Find where the given text appears and provide that cell's center as [X, Y] coordinate. 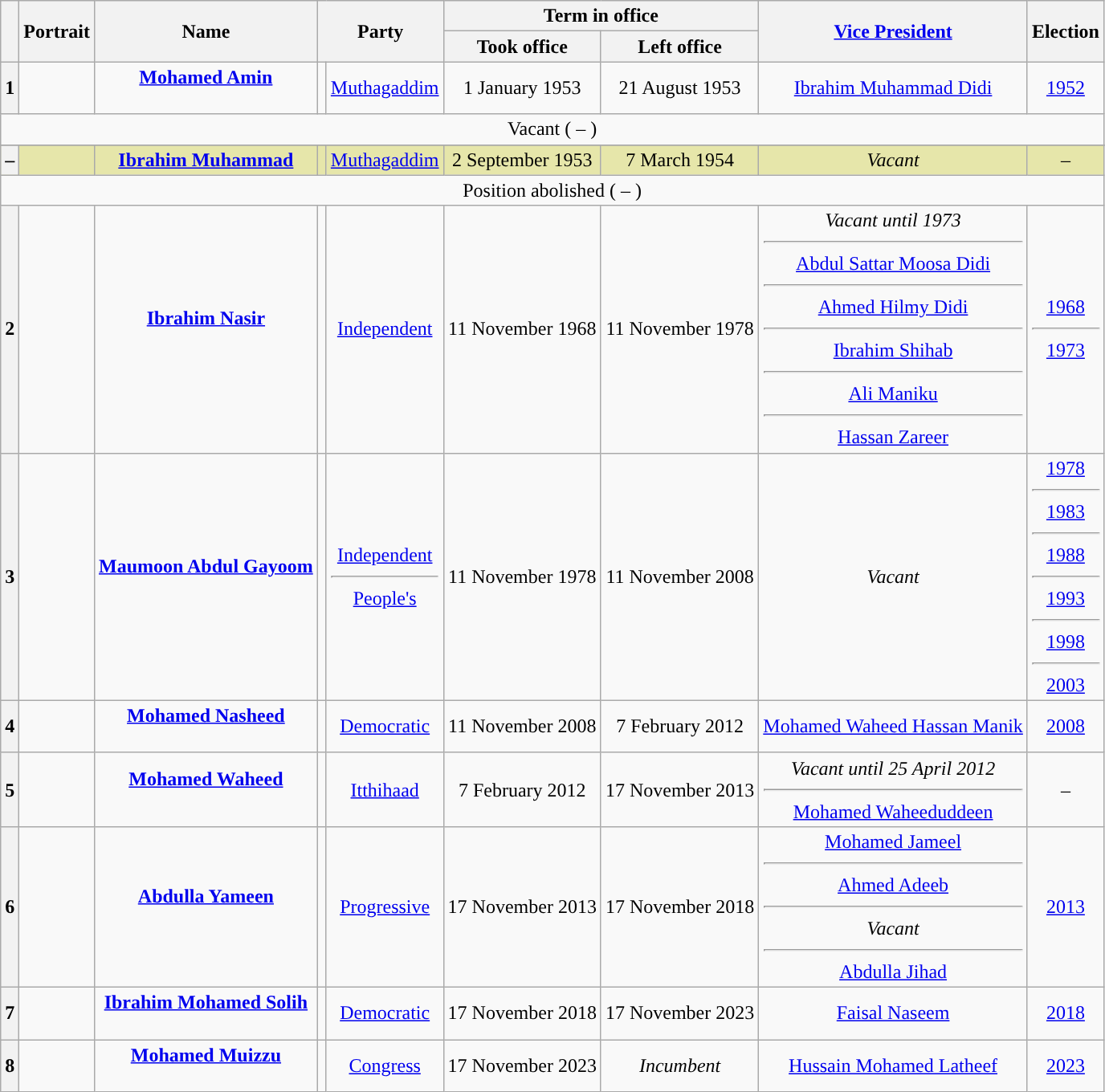
2018 [1065, 1013]
2 [10, 329]
Party [381, 31]
Mohamed Muizzu [206, 1065]
Election [1065, 31]
Mohamed Waheed Hassan Manik [893, 726]
Ibrahim Muhammad [206, 160]
Position abolished ( – ) [552, 190]
Congress [385, 1065]
Left office [679, 47]
Maumoon Abdul Gayoom [206, 577]
Mohamed Waheed [206, 789]
7 March 1954 [679, 160]
Vice President [893, 31]
Vacant until 1973Abdul Sattar Moosa DidiAhmed Hilmy DidiIbrahim ShihabAli ManikuHassan Zareer [893, 329]
Progressive [385, 907]
Ibrahim Mohamed Solih [206, 1013]
6 [10, 907]
11 November 1968 [522, 329]
Vacant until 25 April 2012Mohamed Waheeduddeen [893, 789]
3 [10, 577]
Took office [522, 47]
Mohamed Amin [206, 88]
Ibrahim Muhammad Didi [893, 88]
Abdulla Yameen [206, 907]
2023 [1065, 1065]
197819831988199319982003 [1065, 577]
1 January 1953 [522, 88]
Faisal Naseem [893, 1013]
19681973 [1065, 329]
7 [10, 1013]
Independent [385, 329]
1952 [1065, 88]
Ibrahim Nasir [206, 329]
Portrait [57, 31]
Mohamed JameelAhmed AdeebVacantAbdulla Jihad [893, 907]
Term in office [601, 16]
Name [206, 31]
8 [10, 1065]
Mohamed Nasheed [206, 726]
1 [10, 88]
Vacant ( – ) [552, 129]
5 [10, 789]
2013 [1065, 907]
21 August 1953 [679, 88]
2008 [1065, 726]
Hussain Mohamed Latheef [893, 1065]
Incumbent [679, 1065]
Itthihaad [385, 789]
2 September 1953 [522, 160]
4 [10, 726]
IndependentPeople's [385, 577]
